From the cell containing the given text, extract its center point as [X, Y] coordinate. 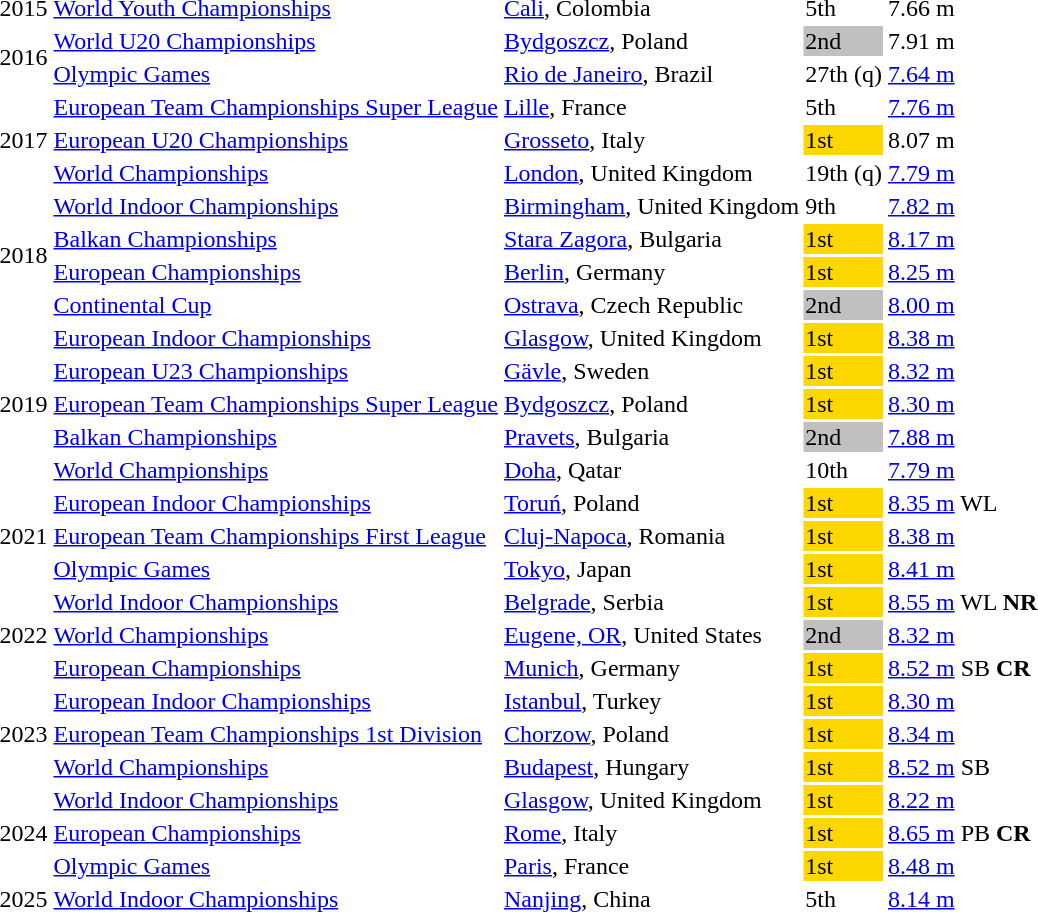
9th [844, 206]
Toruń, Poland [651, 503]
London, United Kingdom [651, 173]
Birmingham, United Kingdom [651, 206]
7.82 m [962, 206]
World U20 Championships [276, 41]
5th [844, 107]
Berlin, Germany [651, 272]
10th [844, 470]
8.07 m [962, 140]
7.91 m [962, 41]
Belgrade, Serbia [651, 602]
European U20 Championships [276, 140]
19th (q) [844, 173]
Lille, France [651, 107]
European Team Championships 1st Division [276, 734]
Cluj-Napoca, Romania [651, 536]
Chorzow, Poland [651, 734]
Istanbul, Turkey [651, 701]
Stara Zagora, Bulgaria [651, 239]
Gävle, Sweden [651, 371]
Eugene, OR, United States [651, 635]
Doha, Qatar [651, 470]
8.34 m [962, 734]
8.52 m SB CR [962, 668]
8.35 m WL [962, 503]
Paris, France [651, 866]
European U23 Championships [276, 371]
7.64 m [962, 74]
8.17 m [962, 239]
Munich, Germany [651, 668]
8.48 m [962, 866]
Continental Cup [276, 305]
27th (q) [844, 74]
8.22 m [962, 800]
Rome, Italy [651, 833]
8.55 m WL NR [962, 602]
European Team Championships First League [276, 536]
8.65 m PB CR [962, 833]
7.76 m [962, 107]
Grosseto, Italy [651, 140]
8.52 m SB [962, 767]
Ostrava, Czech Republic [651, 305]
7.88 m [962, 437]
Rio de Janeiro, Brazil [651, 74]
Tokyo, Japan [651, 569]
Budapest, Hungary [651, 767]
8.41 m [962, 569]
8.25 m [962, 272]
Pravets, Bulgaria [651, 437]
8.00 m [962, 305]
